Find where the given text appears and provide that cell's center as [X, Y] coordinate. 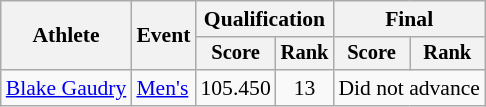
Qualification [264, 19]
Men's [163, 88]
Event [163, 36]
Blake Gaudry [66, 88]
Athlete [66, 36]
13 [305, 88]
Final [409, 19]
105.450 [235, 88]
Did not advance [409, 88]
